For the text-containing cell, return its midpoint in [x, y] coordinate format. 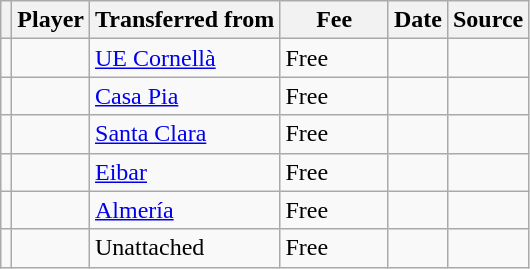
Eibar [185, 172]
UE Cornellà [185, 58]
Fee [334, 20]
Transferred from [185, 20]
Almería [185, 210]
Source [488, 20]
Unattached [185, 248]
Player [51, 20]
Santa Clara [185, 134]
Casa Pia [185, 96]
Date [418, 20]
